Return [x, y] of the center of cell containing provided text 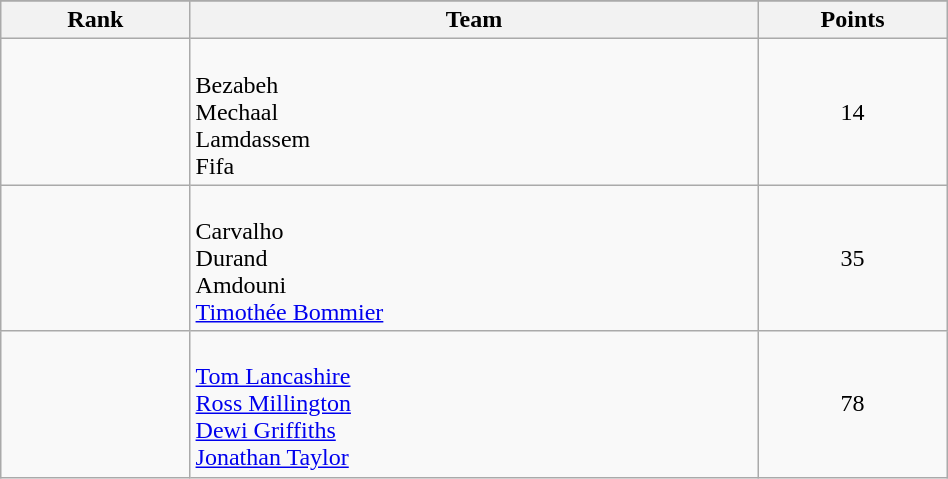
14 [852, 112]
Rank [96, 20]
Points [852, 20]
BezabehMechaalLamdassemFifa [474, 112]
35 [852, 258]
Team [474, 20]
78 [852, 404]
Tom LancashireRoss MillingtonDewi GriffithsJonathan Taylor [474, 404]
CarvalhoDurandAmdouniTimothée Bommier [474, 258]
